Output the [X, Y] coordinate of the center of the cell containing the given text.  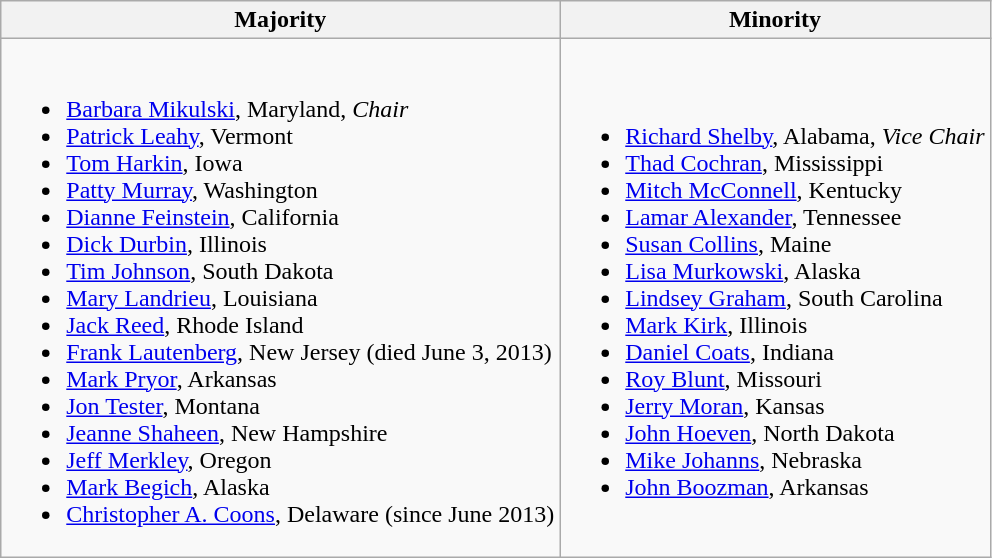
Minority [775, 20]
Majority [280, 20]
